Search for the cell housing the specified text and yield its (X, Y) center coordinate. 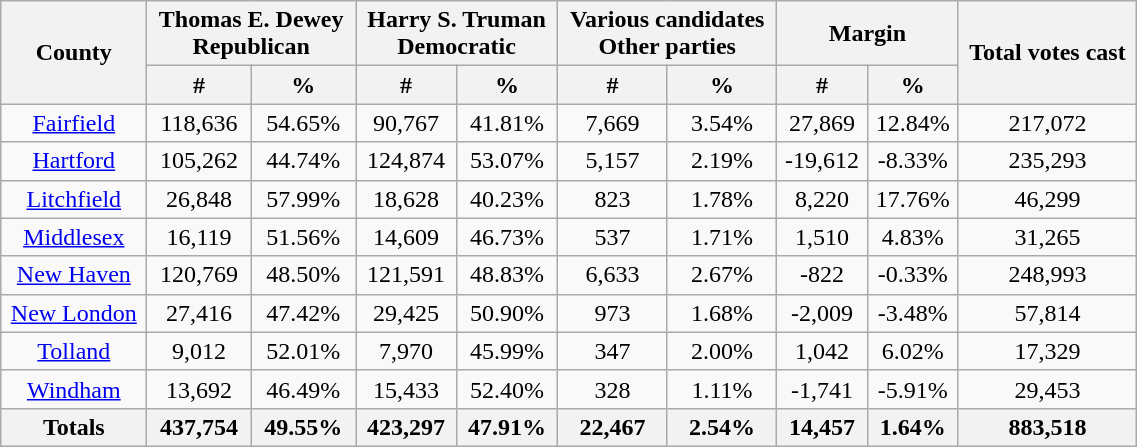
53.07% (508, 161)
-1,741 (822, 389)
347 (613, 351)
52.01% (303, 351)
Middlesex (74, 237)
4.83% (912, 237)
437,754 (199, 427)
217,072 (1048, 123)
Fairfield (74, 123)
44.74% (303, 161)
31,265 (1048, 237)
8,220 (822, 199)
Windham (74, 389)
17.76% (912, 199)
50.90% (508, 313)
New London (74, 313)
18,628 (406, 199)
County (74, 52)
40.23% (508, 199)
46,299 (1048, 199)
248,993 (1048, 275)
54.65% (303, 123)
29,425 (406, 313)
-19,612 (822, 161)
124,874 (406, 161)
1.68% (722, 313)
13,692 (199, 389)
New Haven (74, 275)
Hartford (74, 161)
-8.33% (912, 161)
14,609 (406, 237)
46.49% (303, 389)
1.11% (722, 389)
-0.33% (912, 275)
49.55% (303, 427)
Tolland (74, 351)
823 (613, 199)
48.50% (303, 275)
90,767 (406, 123)
3.54% (722, 123)
423,297 (406, 427)
2.19% (722, 161)
1.71% (722, 237)
5,157 (613, 161)
16,119 (199, 237)
7,669 (613, 123)
46.73% (508, 237)
47.42% (303, 313)
1.64% (912, 427)
235,293 (1048, 161)
41.81% (508, 123)
9,012 (199, 351)
2.00% (722, 351)
Litchfield (74, 199)
973 (613, 313)
12.84% (912, 123)
-2,009 (822, 313)
883,518 (1048, 427)
328 (613, 389)
52.40% (508, 389)
-3.48% (912, 313)
29,453 (1048, 389)
26,848 (199, 199)
Total votes cast (1048, 52)
118,636 (199, 123)
2.54% (722, 427)
1.78% (722, 199)
17,329 (1048, 351)
2.67% (722, 275)
15,433 (406, 389)
105,262 (199, 161)
-5.91% (912, 389)
Thomas E. DeweyRepublican (252, 34)
Margin (868, 34)
7,970 (406, 351)
6,633 (613, 275)
537 (613, 237)
57,814 (1048, 313)
48.83% (508, 275)
Harry S. TrumanDemocratic (457, 34)
27,869 (822, 123)
47.91% (508, 427)
6.02% (912, 351)
57.99% (303, 199)
14,457 (822, 427)
Various candidatesOther parties (668, 34)
51.56% (303, 237)
22,467 (613, 427)
-822 (822, 275)
1,042 (822, 351)
120,769 (199, 275)
1,510 (822, 237)
45.99% (508, 351)
121,591 (406, 275)
27,416 (199, 313)
Totals (74, 427)
